Capture the cell that displays the provided text and extract its (x, y) central coordinate. 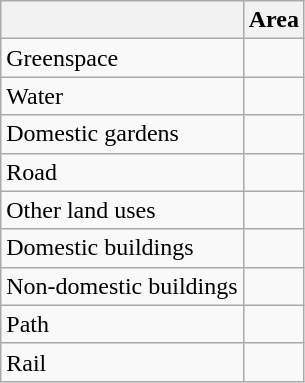
Domestic buildings (122, 248)
Path (122, 324)
Road (122, 172)
Domestic gardens (122, 134)
Area (274, 20)
Rail (122, 362)
Greenspace (122, 58)
Non-domestic buildings (122, 286)
Water (122, 96)
Other land uses (122, 210)
